Detect which cell encompasses the target text, then output its [X, Y] center coordinate. 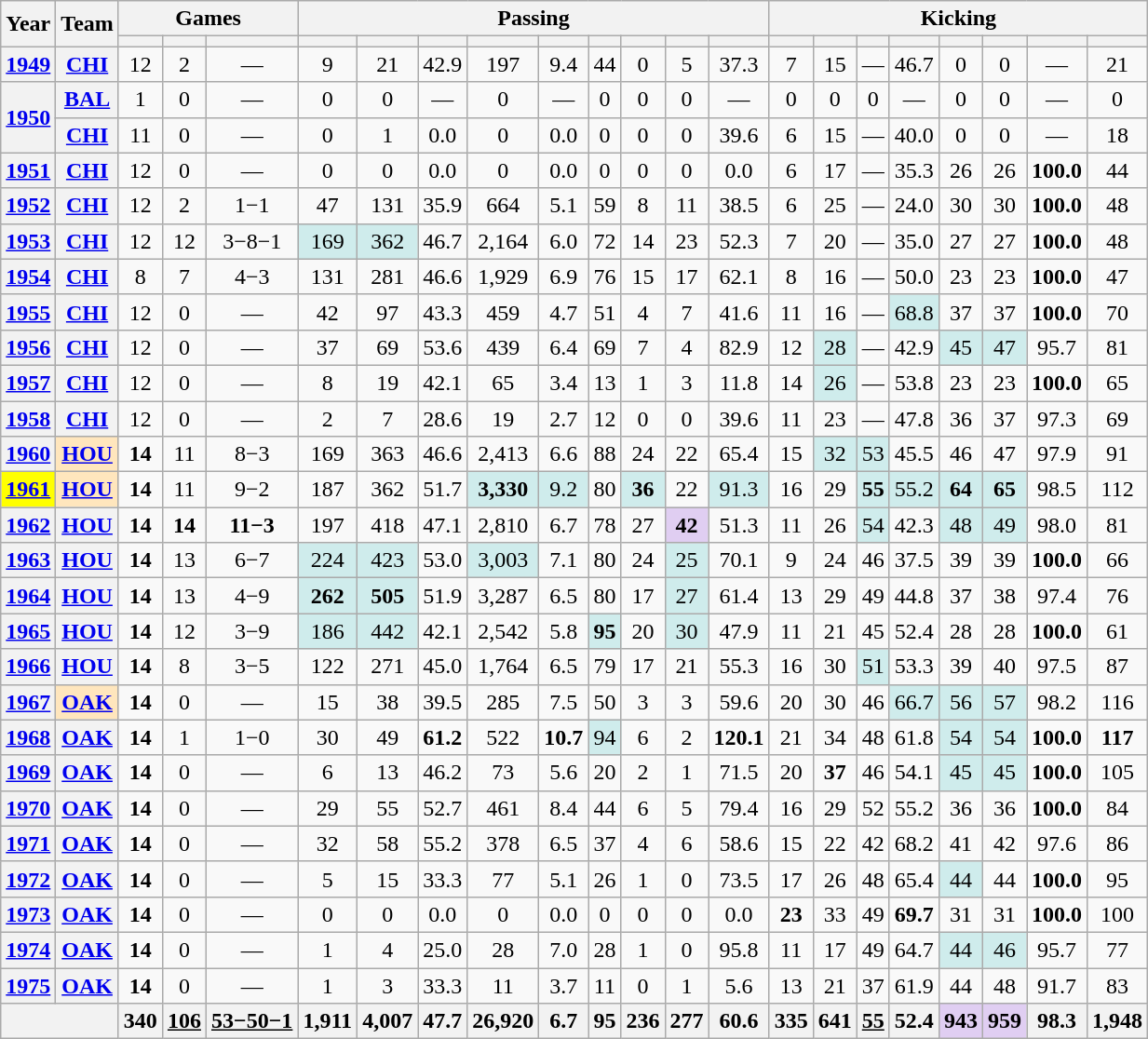
59.6 [739, 702]
112 [1117, 490]
87 [1117, 667]
79 [605, 667]
42.3 [914, 525]
122 [328, 667]
1968 [28, 737]
59 [605, 206]
91.7 [1056, 986]
64 [961, 490]
25.0 [443, 950]
69.7 [914, 914]
56 [961, 702]
82.9 [739, 347]
1,764 [503, 667]
1960 [28, 454]
40.0 [914, 135]
33 [834, 914]
24.0 [914, 206]
1974 [28, 950]
46.2 [443, 773]
6.6 [564, 454]
61.2 [443, 737]
224 [328, 560]
55.3 [739, 667]
86 [1117, 843]
37.3 [739, 64]
45.5 [914, 454]
641 [834, 1021]
97.3 [1056, 418]
72 [605, 241]
943 [961, 1021]
1,929 [503, 277]
62.1 [739, 277]
1955 [28, 312]
95.8 [739, 950]
44.8 [914, 596]
58.6 [739, 843]
98.3 [1056, 1021]
1950 [28, 117]
4−3 [251, 277]
10.7 [564, 737]
98.5 [1056, 490]
52.3 [739, 241]
53 [873, 454]
3.7 [564, 986]
6.9 [564, 277]
1958 [28, 418]
Kicking [958, 19]
53.0 [443, 560]
97.6 [1056, 843]
53.6 [443, 347]
1971 [28, 843]
7.1 [564, 560]
1969 [28, 773]
959 [1004, 1021]
461 [503, 808]
1964 [28, 596]
7.5 [564, 702]
522 [503, 737]
5.8 [564, 631]
45.0 [443, 667]
97 [387, 312]
1956 [28, 347]
1963 [28, 560]
97.5 [1056, 667]
73 [503, 773]
187 [328, 490]
40 [1004, 667]
363 [387, 454]
1967 [28, 702]
3−9 [251, 631]
52.7 [443, 808]
1975 [28, 986]
97.9 [1056, 454]
61 [1117, 631]
35.9 [443, 206]
1965 [28, 631]
378 [503, 843]
11.8 [739, 383]
6−7 [251, 560]
7.0 [564, 950]
106 [184, 1021]
262 [328, 596]
459 [503, 312]
1951 [28, 170]
6.4 [564, 347]
8−3 [251, 454]
68.2 [914, 843]
Passing [533, 19]
64.7 [914, 950]
116 [1117, 702]
39.5 [443, 702]
54.1 [914, 773]
79.4 [739, 808]
83 [1117, 986]
1970 [28, 808]
68.8 [914, 312]
70.1 [739, 560]
97.4 [1056, 596]
1962 [28, 525]
88 [605, 454]
26,920 [503, 1021]
505 [387, 596]
41 [961, 843]
53.8 [914, 383]
34 [834, 737]
91 [1117, 454]
1954 [28, 277]
98.0 [1056, 525]
277 [687, 1021]
2,810 [503, 525]
11−3 [251, 525]
2,164 [503, 241]
8.4 [564, 808]
3−8−1 [251, 241]
3,003 [503, 560]
61.9 [914, 986]
1972 [28, 879]
4−9 [251, 596]
335 [791, 1021]
91.3 [739, 490]
2,413 [503, 454]
3−5 [251, 667]
47.9 [739, 631]
120.1 [739, 737]
66 [1117, 560]
47.1 [443, 525]
1953 [28, 241]
53.3 [914, 667]
70 [1117, 312]
Games [209, 19]
1973 [28, 914]
60.6 [739, 1021]
3.4 [564, 383]
9.4 [564, 64]
1952 [28, 206]
1,948 [1117, 1021]
43.3 [443, 312]
47.8 [914, 418]
117 [1117, 737]
4.7 [564, 312]
1949 [28, 64]
442 [387, 631]
3,330 [503, 490]
664 [503, 206]
50.0 [914, 277]
9−2 [251, 490]
50 [605, 702]
236 [642, 1021]
1,911 [328, 1021]
84 [1117, 808]
439 [503, 347]
18 [1117, 135]
100 [1117, 914]
38.5 [739, 206]
51.7 [443, 490]
Team [88, 24]
271 [387, 667]
41.6 [739, 312]
51.3 [739, 525]
98.2 [1056, 702]
186 [328, 631]
47.7 [443, 1021]
4,007 [387, 1021]
2.7 [564, 418]
9.2 [564, 490]
3,287 [503, 596]
1−0 [251, 737]
58 [387, 843]
35.0 [914, 241]
35.3 [914, 170]
423 [387, 560]
52 [873, 808]
418 [387, 525]
28.6 [443, 418]
57 [1004, 702]
6.0 [564, 241]
1−1 [251, 206]
66.7 [914, 702]
281 [387, 277]
94 [605, 737]
61.4 [739, 596]
1966 [28, 667]
285 [503, 702]
73.5 [739, 879]
53−50−1 [251, 1021]
2,542 [503, 631]
71.5 [739, 773]
105 [1117, 773]
1961 [28, 490]
Year [28, 24]
340 [140, 1021]
51.9 [443, 596]
78 [605, 525]
1957 [28, 383]
61.8 [914, 737]
BAL [88, 100]
37.5 [914, 560]
